Locate the cell with the specified text and output its [X, Y] center coordinate. 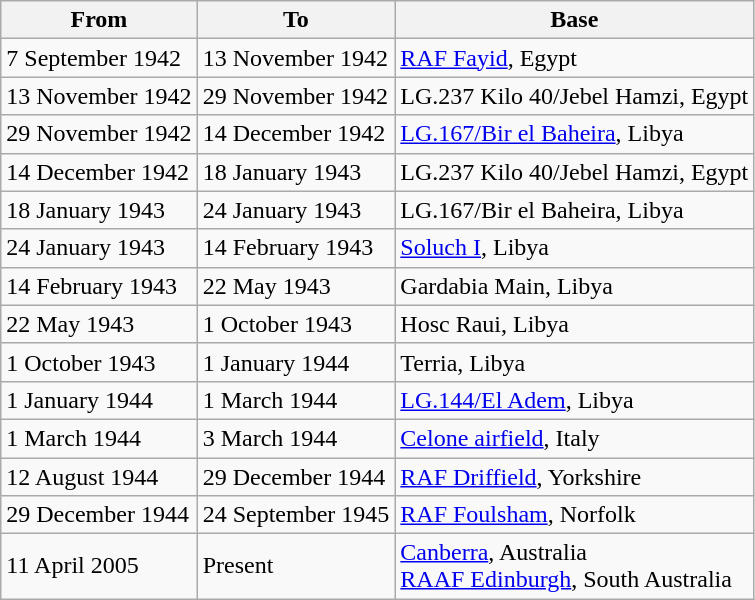
12 August 1944 [99, 477]
From [99, 20]
7 September 1942 [99, 58]
Base [574, 20]
RAF Fayid, Egypt [574, 58]
To [296, 20]
Hosc Raui, Libya [574, 324]
24 September 1945 [296, 515]
3 March 1944 [296, 438]
11 April 2005 [99, 566]
Gardabia Main, Libya [574, 286]
Canberra, AustraliaRAAF Edinburgh, South Australia [574, 566]
RAF Foulsham, Norfolk [574, 515]
LG.144/El Adem, Libya [574, 400]
RAF Driffield, Yorkshire [574, 477]
Terria, Libya [574, 362]
Celone airfield, Italy [574, 438]
Present [296, 566]
Soluch I, Libya [574, 248]
